Output the [X, Y] coordinate of the center of the cell containing the given text.  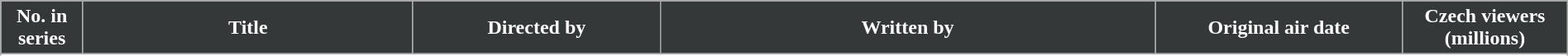
No. inseries [42, 28]
Original air date [1279, 28]
Written by [907, 28]
Czech viewers(millions) [1485, 28]
Directed by [536, 28]
Title [248, 28]
